Detect which cell encompasses the target text, then output its (x, y) center coordinate. 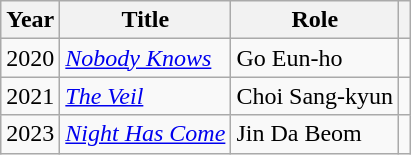
Go Eun-ho (315, 58)
Nobody Knows (146, 58)
Choi Sang-kyun (315, 96)
Title (146, 20)
Year (30, 20)
The Veil (146, 96)
2023 (30, 134)
Role (315, 20)
Night Has Come (146, 134)
2021 (30, 96)
Jin Da Beom (315, 134)
2020 (30, 58)
